From the cell containing the given text, extract its center point as [X, Y] coordinate. 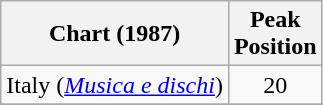
Italy (Musica e dischi) [115, 85]
Chart (1987) [115, 34]
PeakPosition [275, 34]
20 [275, 85]
